Detect which cell encompasses the target text, then output its [x, y] center coordinate. 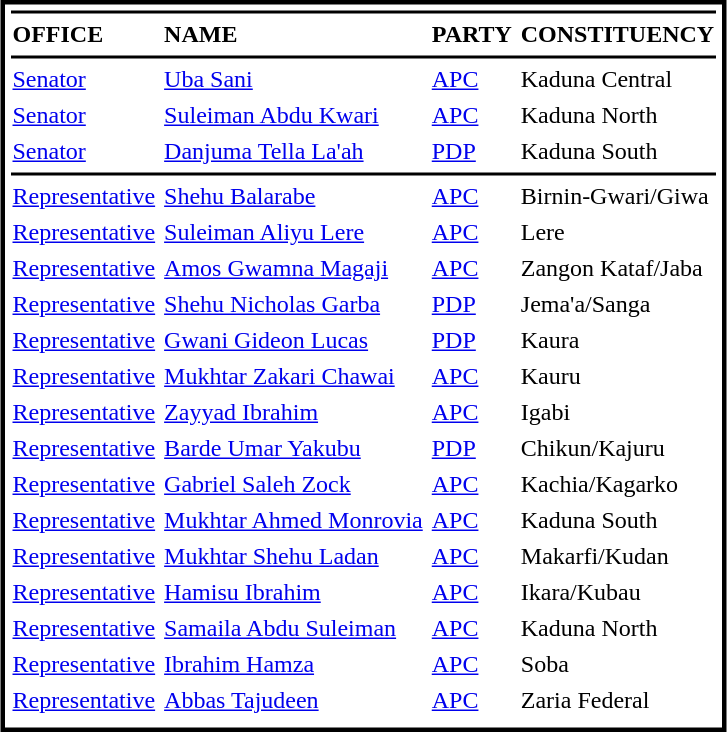
Amos Gwamna Magaji [294, 269]
Gwani Gideon Lucas [294, 341]
Ikara/Kubau [617, 593]
Igabi [617, 413]
Chikun/Kajuru [617, 449]
Makarfi/Kudan [617, 557]
Lere [617, 233]
OFFICE [84, 35]
Hamisu Ibrahim [294, 593]
Uba Sani [294, 79]
Mukhtar Shehu Ladan [294, 557]
Zaria Federal [617, 701]
Jema'a/Sanga [617, 305]
NAME [294, 35]
Gabriel Saleh Zock [294, 485]
Barde Umar Yakubu [294, 449]
Samaila Abdu Suleiman [294, 629]
Zayyad Ibrahim [294, 413]
Ibrahim Hamza [294, 665]
Mukhtar Ahmed Monrovia [294, 521]
Mukhtar Zakari Chawai [294, 377]
Shehu Balarabe [294, 197]
Suleiman Aliyu Lere [294, 233]
Kaduna Central [617, 79]
CONSTITUENCY [617, 35]
Kachia/Kagarko [617, 485]
Suleiman Abdu Kwari [294, 115]
Abbas Tajudeen [294, 701]
Kaura [617, 341]
Shehu Nicholas Garba [294, 305]
PARTY [472, 35]
Kauru [617, 377]
Danjuma Tella La'ah [294, 151]
Soba [617, 665]
Zangon Kataf/Jaba [617, 269]
Birnin-Gwari/Giwa [617, 197]
